Detect which cell encompasses the target text, then output its (x, y) center coordinate. 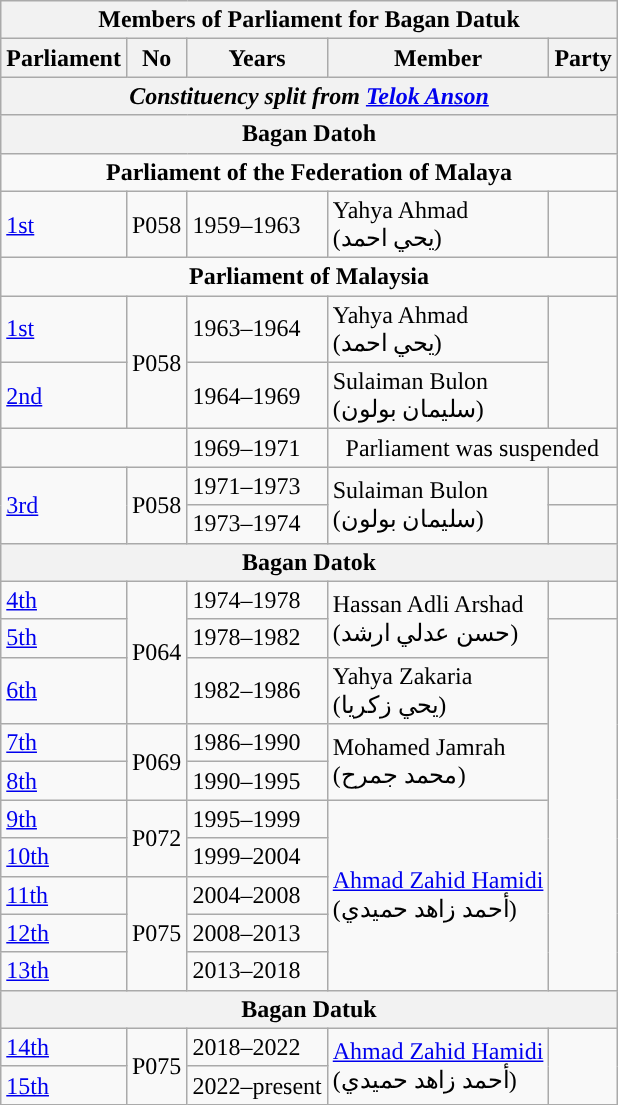
Bagan Datuk (310, 1009)
13th (64, 971)
12th (64, 933)
Parliament of Malaysia (310, 277)
1995–1999 (257, 819)
Parliament of the Federation of Malaya (310, 172)
15th (64, 1085)
Hassan Adli Arshad (حسن عدلي ارشد) (438, 619)
6th (64, 690)
1990–1995 (257, 781)
Member (438, 58)
14th (64, 1047)
P069 (156, 762)
2022–present (257, 1085)
1974–1978 (257, 600)
5th (64, 638)
1999–2004 (257, 857)
P072 (156, 838)
Party (583, 58)
1963–1964 (257, 330)
4th (64, 600)
Years (257, 58)
Bagan Datok (310, 562)
8th (64, 781)
Mohamed Jamrah (محمد جمرح) (438, 762)
No (156, 58)
2018–2022 (257, 1047)
1986–1990 (257, 743)
2008–2013 (257, 933)
3rd (64, 505)
P064 (156, 652)
1969–1971 (257, 448)
Parliament was suspended (472, 448)
10th (64, 857)
1959–1963 (257, 224)
9th (64, 819)
1982–1986 (257, 690)
Yahya Zakaria (يحي زكريا) (438, 690)
Parliament (64, 58)
7th (64, 743)
Bagan Datoh (310, 134)
1978–1982 (257, 638)
2nd (64, 396)
2013–2018 (257, 971)
11th (64, 895)
1973–1974 (257, 524)
Constituency split from Telok Anson (310, 96)
2004–2008 (257, 895)
Members of Parliament for Bagan Datuk (310, 20)
1971–1973 (257, 486)
1964–1969 (257, 396)
